Pinpoint the cell where the given text exists, returning its (x, y) midpoint coordinate. 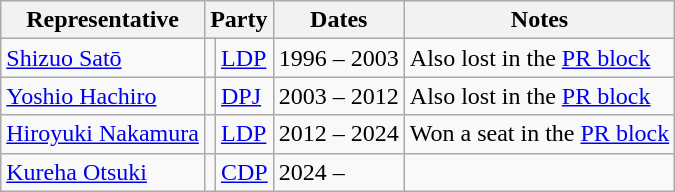
2024 – (338, 172)
CDP (244, 172)
Shizuo Satō (103, 58)
2003 – 2012 (338, 96)
1996 – 2003 (338, 58)
Representative (103, 20)
Notes (539, 20)
DPJ (244, 96)
Kureha Otsuki (103, 172)
Yoshio Hachiro (103, 96)
Won a seat in the PR block (539, 134)
Dates (338, 20)
2012 – 2024 (338, 134)
Hiroyuki Nakamura (103, 134)
Party (238, 20)
